From the cell containing the given text, extract its center point as [x, y] coordinate. 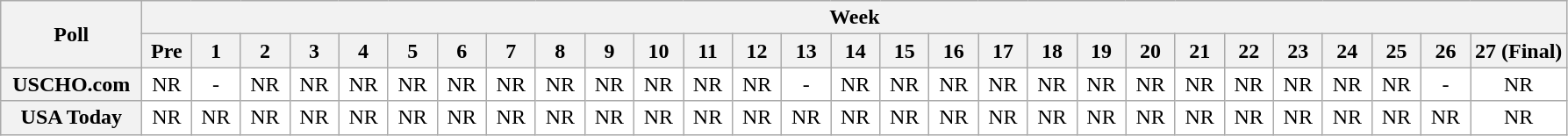
10 [658, 51]
1 [216, 51]
26 [1445, 51]
6 [462, 51]
12 [757, 51]
17 [1003, 51]
18 [1052, 51]
2 [265, 51]
5 [412, 51]
13 [806, 51]
15 [905, 51]
USCHO.com [72, 84]
14 [856, 51]
21 [1199, 51]
11 [707, 51]
22 [1249, 51]
23 [1298, 51]
8 [560, 51]
27 (Final) [1519, 51]
Poll [72, 34]
3 [314, 51]
25 [1396, 51]
Week [855, 18]
19 [1101, 51]
20 [1150, 51]
7 [511, 51]
4 [363, 51]
24 [1347, 51]
16 [954, 51]
9 [609, 51]
Pre [167, 51]
USA Today [72, 118]
